Search for the cell housing the specified text and yield its (x, y) center coordinate. 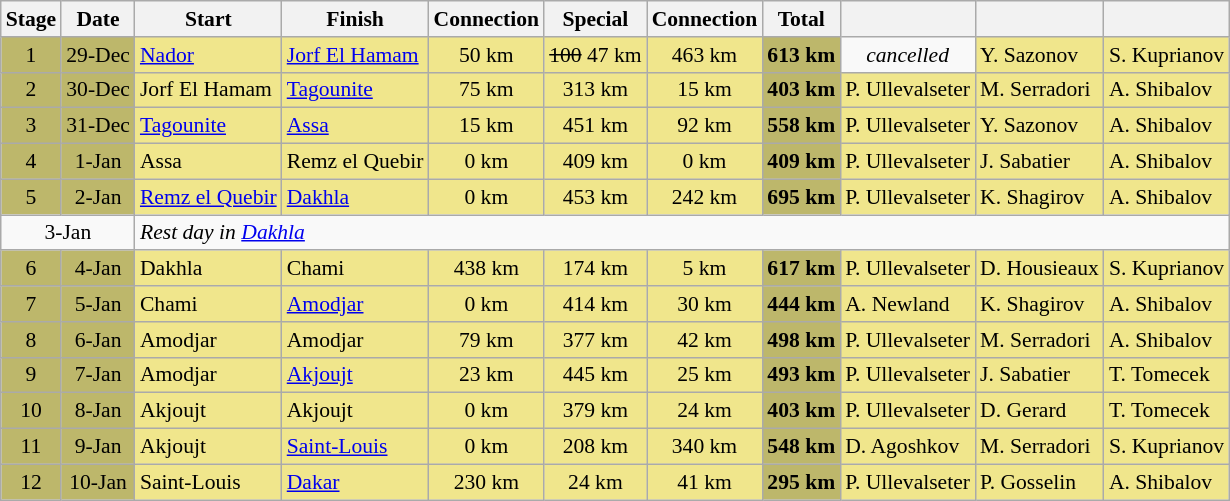
25 km (705, 375)
414 km (595, 304)
Rest day in Dakhla (682, 233)
6-Jan (98, 340)
498 km (801, 340)
31-Dec (98, 126)
493 km (801, 375)
548 km (801, 447)
Dakar (356, 482)
Finish (356, 19)
7-Jan (98, 375)
5 (31, 197)
5 km (705, 269)
9 (31, 375)
7 (31, 304)
4-Jan (98, 269)
463 km (705, 55)
42 km (705, 340)
Special (595, 19)
29-Dec (98, 55)
75 km (486, 90)
1-Jan (98, 162)
3 (31, 126)
2 (31, 90)
10-Jan (98, 482)
295 km (801, 482)
445 km (595, 375)
6 (31, 269)
Stage (31, 19)
Date (98, 19)
9-Jan (98, 447)
617 km (801, 269)
D. Agoshkov (908, 447)
2-Jan (98, 197)
23 km (486, 375)
D. Gerard (1040, 411)
208 km (595, 447)
P. Gosselin (1040, 482)
453 km (595, 197)
230 km (486, 482)
313 km (595, 90)
377 km (595, 340)
451 km (595, 126)
438 km (486, 269)
Total (801, 19)
379 km (595, 411)
92 km (705, 126)
A. Newland (908, 304)
12 (31, 482)
695 km (801, 197)
100 47 km (595, 55)
50 km (486, 55)
444 km (801, 304)
8-Jan (98, 411)
D. Housieaux (1040, 269)
Start (208, 19)
4 (31, 162)
1 (31, 55)
3-Jan (68, 233)
5-Jan (98, 304)
30 km (705, 304)
10 (31, 411)
8 (31, 340)
41 km (705, 482)
Nador (208, 55)
11 (31, 447)
340 km (705, 447)
242 km (705, 197)
558 km (801, 126)
cancelled (908, 55)
79 km (486, 340)
174 km (595, 269)
30-Dec (98, 90)
613 km (801, 55)
